Pinpoint the cell where the given text exists, returning its [X, Y] midpoint coordinate. 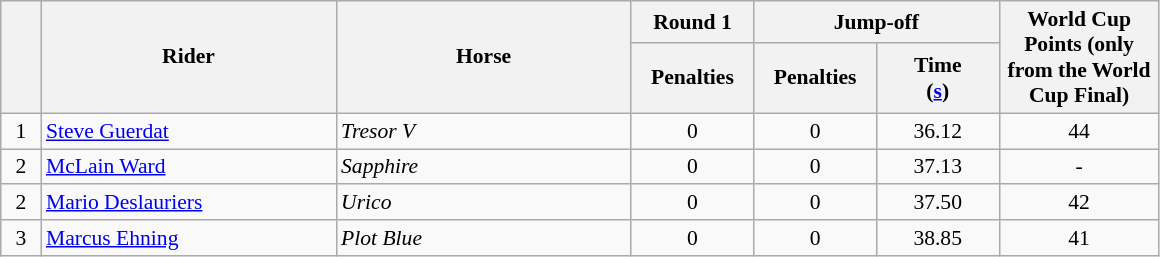
Jump-off [876, 22]
3 [21, 238]
41 [1079, 238]
Urico [484, 203]
Round 1 [692, 22]
44 [1079, 131]
37.13 [938, 167]
McLain Ward [188, 167]
- [1079, 167]
World Cup Points (only from the World Cup Final) [1079, 57]
37.50 [938, 203]
1 [21, 131]
36.12 [938, 131]
Mario Deslauriers [188, 203]
Plot Blue [484, 238]
Sapphire [484, 167]
Horse [484, 57]
Steve Guerdat [188, 131]
Rider [188, 57]
38.85 [938, 238]
Time(s) [938, 78]
42 [1079, 203]
Tresor V [484, 131]
Marcus Ehning [188, 238]
